Return the (X, Y) coordinate for the center point of the cell that contains the specified text.  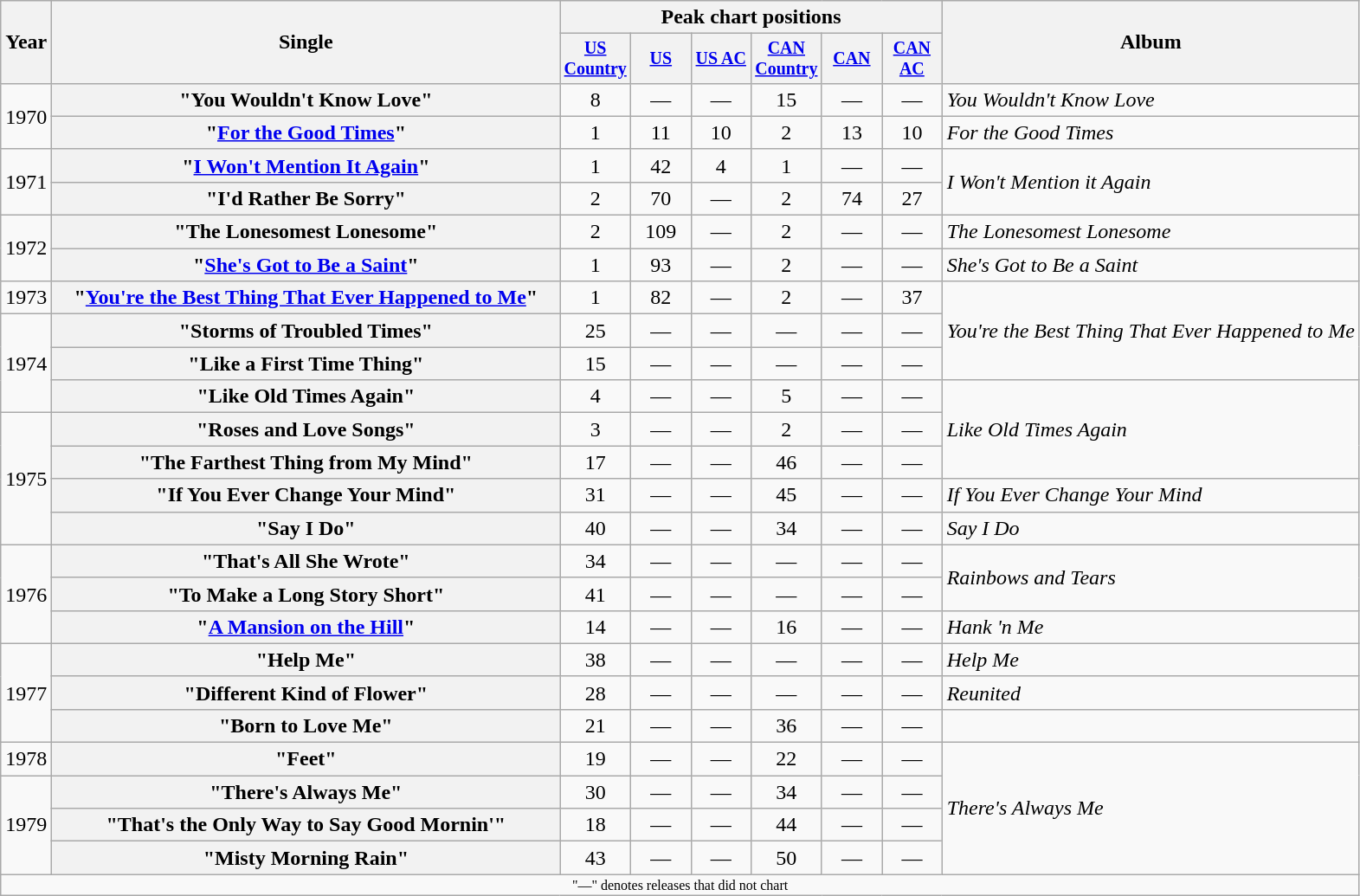
21 (596, 725)
1976 (26, 594)
19 (596, 759)
"Roses and Love Songs" (306, 429)
If You Ever Change Your Mind (1151, 495)
Like Old Times Again (1151, 429)
82 (661, 298)
40 (596, 528)
Peak chart positions (751, 17)
41 (596, 594)
I Won't Mention it Again (1151, 182)
Single (306, 42)
"Like a First Time Thing" (306, 364)
"To Make a Long Story Short" (306, 594)
14 (596, 627)
44 (786, 825)
1973 (26, 298)
46 (786, 462)
CAN AC (912, 59)
"For the Good Times" (306, 132)
"She's Got to Be a Saint" (306, 265)
"The Lonesomest Lonesome" (306, 232)
There's Always Me (1151, 809)
"Say I Do" (306, 528)
Help Me (1151, 660)
"Storms of Troubled Times" (306, 331)
37 (912, 298)
27 (912, 198)
5 (786, 396)
"Different Kind of Flower" (306, 693)
42 (661, 165)
36 (786, 725)
Hank 'n Me (1151, 627)
"Misty Morning Rain" (306, 858)
Say I Do (1151, 528)
"Like Old Times Again" (306, 396)
18 (596, 825)
"If You Ever Change Your Mind" (306, 495)
CAN (852, 59)
8 (596, 100)
1971 (26, 182)
3 (596, 429)
"The Farthest Thing from My Mind" (306, 462)
US (661, 59)
1977 (26, 693)
38 (596, 660)
93 (661, 265)
1978 (26, 759)
109 (661, 232)
"You're the Best Thing That Ever Happened to Me" (306, 298)
"Feet" (306, 759)
"That's the Only Way to Say Good Mornin'" (306, 825)
43 (596, 858)
1979 (26, 825)
Reunited (1151, 693)
"That's All She Wrote" (306, 561)
1972 (26, 248)
28 (596, 693)
"There's Always Me" (306, 792)
"I Won't Mention It Again" (306, 165)
50 (786, 858)
70 (661, 198)
You're the Best Thing That Ever Happened to Me (1151, 331)
31 (596, 495)
30 (596, 792)
45 (786, 495)
US Country (596, 59)
CAN Country (786, 59)
74 (852, 198)
22 (786, 759)
"I'd Rather Be Sorry" (306, 198)
"Born to Love Me" (306, 725)
Year (26, 42)
1975 (26, 479)
16 (786, 627)
"—" denotes releases that did not chart (680, 885)
Rainbows and Tears (1151, 577)
For the Good Times (1151, 132)
You Wouldn't Know Love (1151, 100)
1970 (26, 116)
1974 (26, 364)
Album (1151, 42)
17 (596, 462)
She's Got to Be a Saint (1151, 265)
The Lonesomest Lonesome (1151, 232)
11 (661, 132)
"Help Me" (306, 660)
"A Mansion on the Hill" (306, 627)
25 (596, 331)
"You Wouldn't Know Love" (306, 100)
US AC (720, 59)
13 (852, 132)
